Scan for the cell matching the given text and deliver its [x, y] coordinate at center. 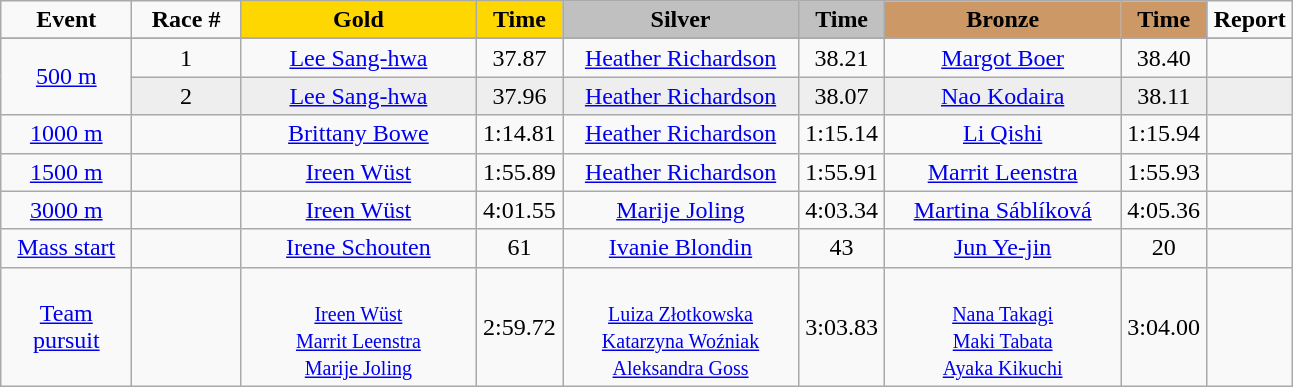
38.21 [842, 58]
3000 m [66, 210]
1500 m [66, 172]
Luiza ZłotkowskaKatarzyna WoźniakAleksandra Goss [680, 326]
4:03.34 [842, 210]
Silver [680, 20]
1:55.93 [1164, 172]
Bronze [1003, 20]
61 [519, 248]
1:15.94 [1164, 134]
43 [842, 248]
1:55.89 [519, 172]
4:05.36 [1164, 210]
20 [1164, 248]
Nao Kodaira [1003, 96]
Li Qishi [1003, 134]
38.07 [842, 96]
1000 m [66, 134]
Marije Joling [680, 210]
Margot Boer [1003, 58]
1 [186, 58]
Nana TakagiMaki TabataAyaka Kikuchi [1003, 326]
Irene Schouten [358, 248]
Brittany Bowe [358, 134]
3:03.83 [842, 326]
Jun Ye-jin [1003, 248]
3:04.00 [1164, 326]
1:15.14 [842, 134]
Ivanie Blondin [680, 248]
Martina Sáblíková [1003, 210]
1:14.81 [519, 134]
Report [1250, 20]
2:59.72 [519, 326]
Event [66, 20]
Mass start [66, 248]
1:55.91 [842, 172]
Race # [186, 20]
Ireen WüstMarrit LeenstraMarije Joling [358, 326]
Gold [358, 20]
37.87 [519, 58]
Marrit Leenstra [1003, 172]
500 m [66, 77]
2 [186, 96]
4:01.55 [519, 210]
38.11 [1164, 96]
38.40 [1164, 58]
37.96 [519, 96]
Team pursuit [66, 326]
